Locate the cell with the specified text and output its (x, y) center coordinate. 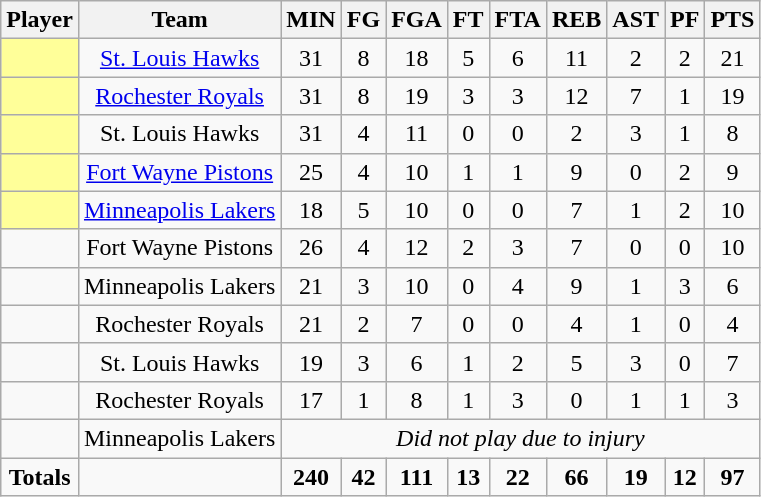
AST (636, 20)
240 (311, 477)
MIN (311, 20)
FGA (417, 20)
Player (40, 20)
Totals (40, 477)
66 (576, 477)
PF (685, 20)
FTA (518, 20)
22 (518, 477)
13 (468, 477)
Did not play due to injury (520, 438)
FT (468, 20)
111 (417, 477)
17 (311, 400)
25 (311, 172)
FG (363, 20)
26 (311, 248)
97 (732, 477)
PTS (732, 20)
REB (576, 20)
Team (179, 20)
42 (363, 477)
